Capture the cell that displays the provided text and extract its [x, y] central coordinate. 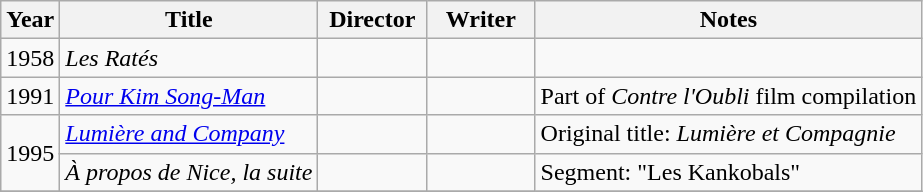
Pour Kim Song-Man [189, 96]
Title [189, 20]
1995 [30, 153]
Notes [728, 20]
Segment: "Les Kankobals" [728, 172]
Les Ratés [189, 58]
Director [372, 20]
Part of Contre l'Oubli film compilation [728, 96]
1958 [30, 58]
Original title: Lumière et Compagnie [728, 134]
1991 [30, 96]
Year [30, 20]
Writer [482, 20]
À propos de Nice, la suite [189, 172]
Lumière and Company [189, 134]
